Detect which cell encompasses the target text, then output its (X, Y) center coordinate. 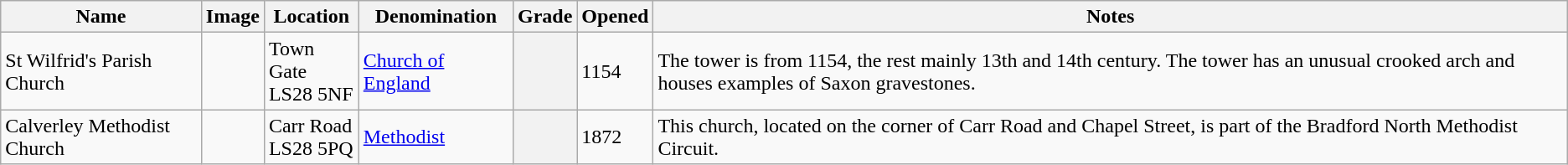
Methodist (436, 137)
Carr RoadLS28 5PQ (312, 137)
Denomination (436, 17)
1872 (615, 137)
Location (312, 17)
Image (233, 17)
St Wilfrid's Parish Church (101, 71)
Calverley Methodist Church (101, 137)
This church, located on the corner of Carr Road and Chapel Street, is part of the Bradford North Methodist Circuit. (1111, 137)
The tower is from 1154, the rest mainly 13th and 14th century. The tower has an unusual crooked arch and houses examples of Saxon gravestones. (1111, 71)
Grade (544, 17)
Church of England (436, 71)
Notes (1111, 17)
Name (101, 17)
Opened (615, 17)
Town GateLS28 5NF (312, 71)
1154 (615, 71)
